Find where the given text appears and provide that cell's center as [x, y] coordinate. 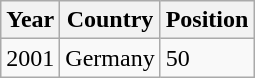
Country [110, 20]
50 [207, 58]
Year [30, 20]
2001 [30, 58]
Position [207, 20]
Germany [110, 58]
